Determine the (X, Y) coordinate at the center of the cell enclosing the given text.  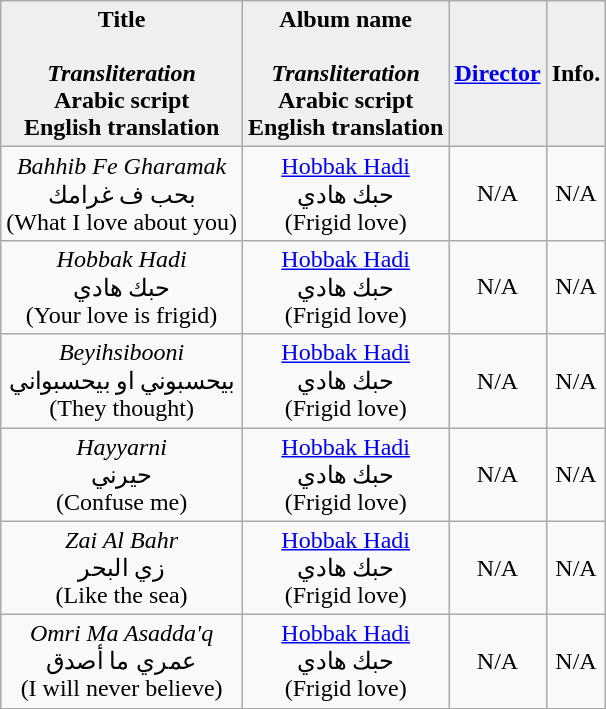
TitleTransliterationArabic scriptEnglish translation (122, 74)
Omri Ma Asadda'qعمري ما أصدق(I will never believe) (122, 662)
Hayyarniحيرني(Confuse me) (122, 475)
Zai Al Bahrزي البحر(Like the sea) (122, 568)
Director (498, 74)
Album nameTransliterationArabic scriptEnglish translation (345, 74)
Hobbak Hadiحبك هادي(Your love is frigid) (122, 287)
Bahhib Fe Gharamakبحب ف غرامك(What I love about you) (122, 194)
Beyihsibooniبيحسبوني او بيحسبواني(They thought) (122, 381)
Info. (576, 74)
